Capture the cell that displays the provided text and extract its (X, Y) central coordinate. 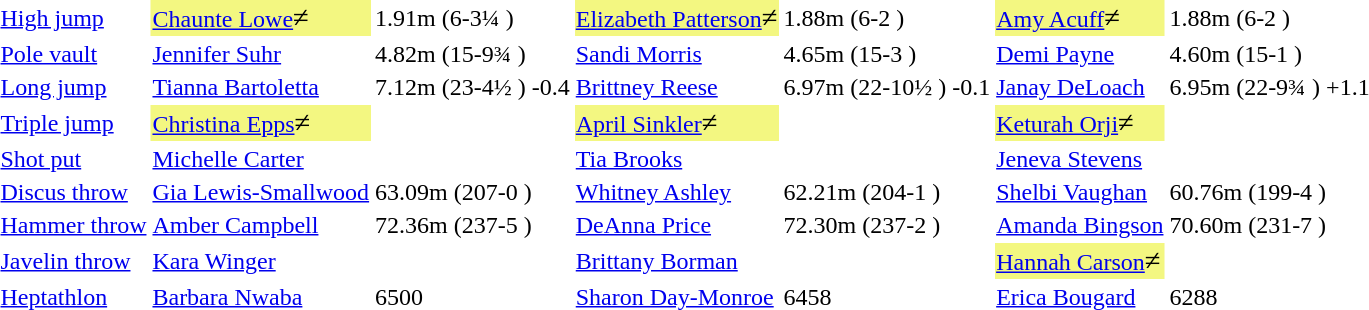
Demi Payne (1080, 54)
Amber Campbell (261, 225)
April Sinkler≠ (676, 123)
Jennifer Suhr (261, 54)
Shelbi Vaughan (1080, 192)
Keturah Orji≠ (1080, 123)
Brittney Reese (676, 87)
63.09m (207-0 ) (473, 192)
72.30m (237-2 ) (887, 225)
1.91m (6-3¼ ) (473, 18)
72.36m (237-5 ) (473, 225)
4.82m (15-9¾ ) (473, 54)
6.97m (22-10½ ) -0.1 (887, 87)
Brittany Borman (676, 261)
Janay DeLoach (1080, 87)
Hannah Carson≠ (1080, 261)
Michelle Carter (261, 159)
Jeneva Stevens (1080, 159)
Kara Winger (261, 261)
Amanda Bingson (1080, 225)
Tianna Bartoletta (261, 87)
1.88m (6-2 ) (887, 18)
Chaunte Lowe≠ (261, 18)
Christina Epps≠ (261, 123)
Gia Lewis-Smallwood (261, 192)
DeAnna Price (676, 225)
Tia Brooks (676, 159)
Sandi Morris (676, 54)
4.65m (15-3 ) (887, 54)
Elizabeth Patterson≠ (676, 18)
7.12m (23-4½ ) -0.4 (473, 87)
62.21m (204-1 ) (887, 192)
Amy Acuff≠ (1080, 18)
Whitney Ashley (676, 192)
